For the text-containing cell, return its midpoint in (X, Y) coordinate format. 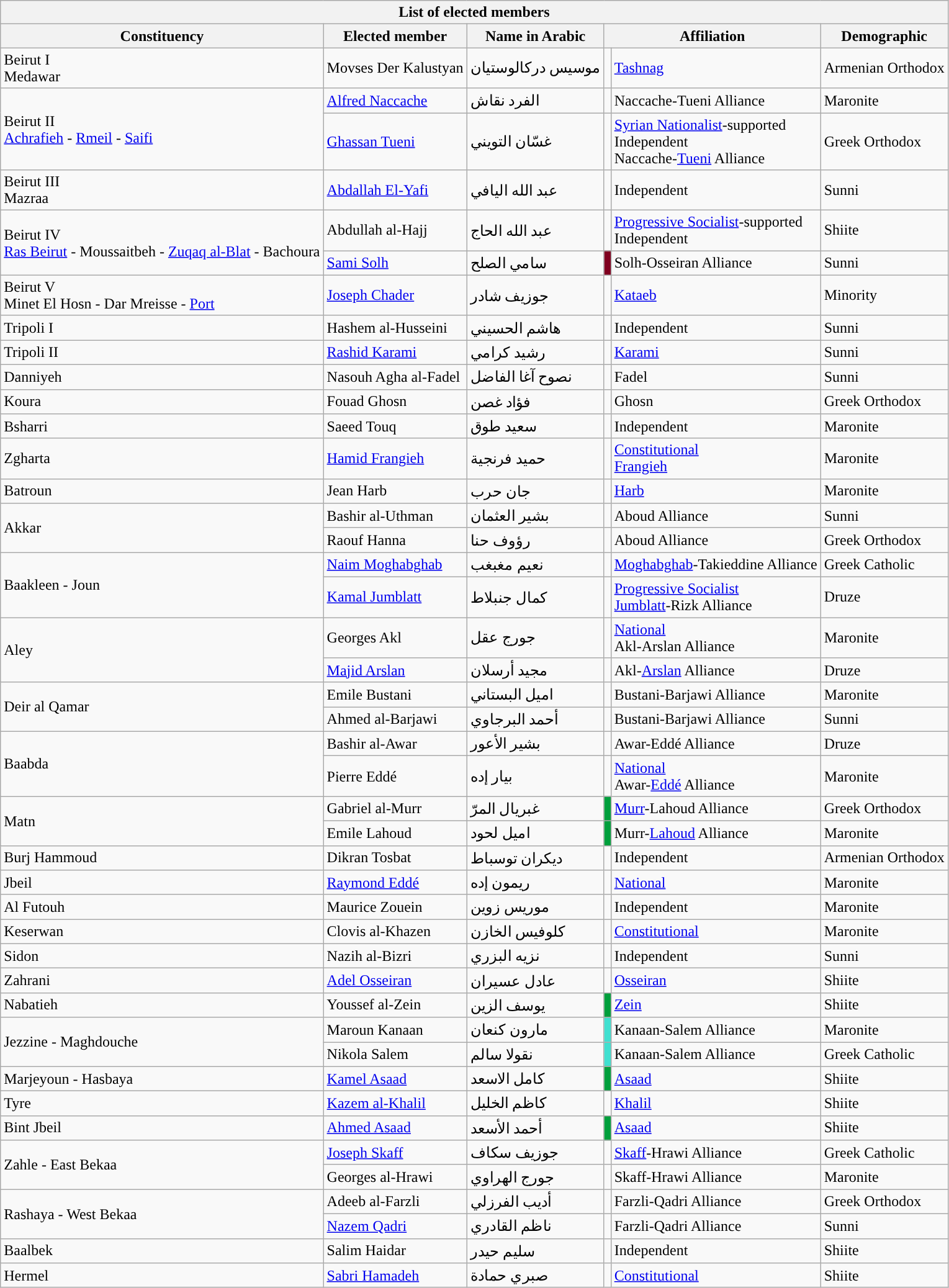
Tyre (162, 1104)
كلوفيس الخازن (535, 932)
مارون كنعان (535, 1030)
Hermel (162, 1276)
Akkar (162, 528)
موسيس دركالوستيان (535, 68)
Saeed Touq (395, 426)
Clovis al-Khazen (395, 932)
Beirut IVRas Beirut - Moussaitbeh - Zuqaq al-Blat - Bachoura (162, 243)
نقولا سالم (535, 1054)
Majid Arslan (395, 670)
Nazem Qadri (395, 1226)
Karami (716, 353)
Keserwan (162, 932)
Tashnag (716, 68)
عبد الله الحاج (535, 231)
Fouad Ghosn (395, 402)
Elected member (395, 36)
يوسف الزين (535, 1005)
List of elected members (474, 12)
Nikola Salem (395, 1054)
جورج الهراوي (535, 1177)
ريمون إده (535, 883)
Kamel Asaad (395, 1079)
Bint Jbeil (162, 1128)
Naim Moghabghab (395, 565)
Jezzine - Maghdouche (162, 1042)
سامي الصلح (535, 263)
National (716, 883)
نصوح آغا الفاضل (535, 377)
Kamal Jumblatt (395, 597)
كمال جنبلاط (535, 597)
Joseph Skaff (395, 1153)
Name in Arabic (535, 36)
غسّان التويني (535, 142)
Nazih al-Bizri (395, 956)
Maroun Kanaan (395, 1030)
ConstitutionalFrangieh (716, 458)
Jean Harb (395, 491)
Maurice Zouein (395, 907)
Progressive Socialist-supportedIndependent (716, 231)
فؤاد غصن (535, 402)
عبد الله اليافي (535, 190)
Aley (162, 649)
NationalAkl-Arslan Alliance (716, 637)
Solh-Osseiran Alliance (716, 263)
Batroun (162, 491)
بيار إده (535, 776)
Bsharri (162, 426)
موريس زوين (535, 907)
Burj Hammoud (162, 858)
Raouf Hanna (395, 540)
Sidon (162, 956)
Deir al Qamar (162, 706)
بشير العثمان (535, 516)
كاظم الخليل (535, 1104)
Dikran Tosbat (395, 858)
Zahle - East Bekaa (162, 1164)
Moghabghab-Takieddine Alliance (716, 565)
Tripoli II (162, 353)
Progressive SocialistJumblatt-Rizk Alliance (716, 597)
Awar-Eddé Alliance (716, 744)
Demographic (884, 36)
Kataeb (716, 295)
نزيه البزري (535, 956)
أحمد البرجاوي (535, 719)
Rashid Karami (395, 353)
ديكران توسباط (535, 858)
أديب الفرزلي (535, 1202)
Hamid Frangieh (395, 458)
Beirut IIIMazraa (162, 190)
أحمد الأسعد (535, 1128)
Baakleen - Joun (162, 585)
Emile Bustani (395, 695)
Hashem al-Husseini (395, 328)
Nabatieh (162, 1005)
Ghosn (716, 402)
Minority (884, 295)
Zein (716, 1005)
Ahmed al-Barjawi (395, 719)
مجيد أرسلان (535, 670)
NationalAwar-Eddé Alliance (716, 776)
Raymond Eddé (395, 883)
Baabda (162, 763)
Nasouh Agha al-Fadel (395, 377)
Emile Lahoud (395, 833)
Constituency (162, 36)
سعيد طوق (535, 426)
Matn (162, 821)
Alfred Naccache (395, 101)
Marjeyoun - Hasbaya (162, 1079)
Rashaya - West Bekaa (162, 1214)
حميد فرنجية (535, 458)
Zgharta (162, 458)
Gabriel al-Murr (395, 809)
كامل الاسعد (535, 1079)
Abdullah al-Hajj (395, 231)
Affiliation (713, 36)
Pierre Eddé (395, 776)
جورج عقل (535, 637)
Salim Haidar (395, 1251)
عادل عسيران (535, 981)
Jbeil (162, 883)
بشير الأعور (535, 744)
جان حرب (535, 491)
Baalbek (162, 1251)
رؤوف حنا (535, 540)
Akl-Arslan Alliance (716, 670)
Syrian Nationalist-supportedIndependentNaccache-Tueni Alliance (716, 142)
ناظم القادري (535, 1226)
Tripoli I (162, 328)
Harb (716, 491)
الفرد نقاش (535, 101)
Beirut VMinet El Hosn - Dar Mreisse - Port (162, 295)
Danniyeh (162, 377)
Sabri Hamadeh (395, 1276)
Youssef al-Zein (395, 1005)
هاشم الحسيني (535, 328)
Khalil (716, 1104)
Naccache-Tueni Alliance (716, 101)
Zahrani (162, 981)
رشيد كرامي (535, 353)
Movses Der Kalustyan (395, 68)
Kazem al-Khalil (395, 1104)
صبري حمادة (535, 1276)
Beirut IMedawar (162, 68)
Koura (162, 402)
Ghassan Tueni (395, 142)
جوزيف شادر (535, 295)
Georges Akl (395, 637)
اميل لحود (535, 833)
Ahmed Asaad (395, 1128)
سليم حيدر (535, 1251)
اميل البستاني (535, 695)
غبريال المرّ (535, 809)
Joseph Chader (395, 295)
Adeeb al-Farzli (395, 1202)
Adel Osseiran (395, 981)
Georges al-Hrawi (395, 1177)
Abdallah El-Yafi (395, 190)
Bashir al-Awar (395, 744)
Sami Solh (395, 263)
Beirut IIAchrafieh - Rmeil - Saifi (162, 129)
Bashir al-Uthman (395, 516)
Osseiran (716, 981)
جوزيف سكاف (535, 1153)
Fadel (716, 377)
نعيم مغبغب (535, 565)
Al Futouh (162, 907)
